Scan for the cell matching the given text and deliver its [X, Y] coordinate at center. 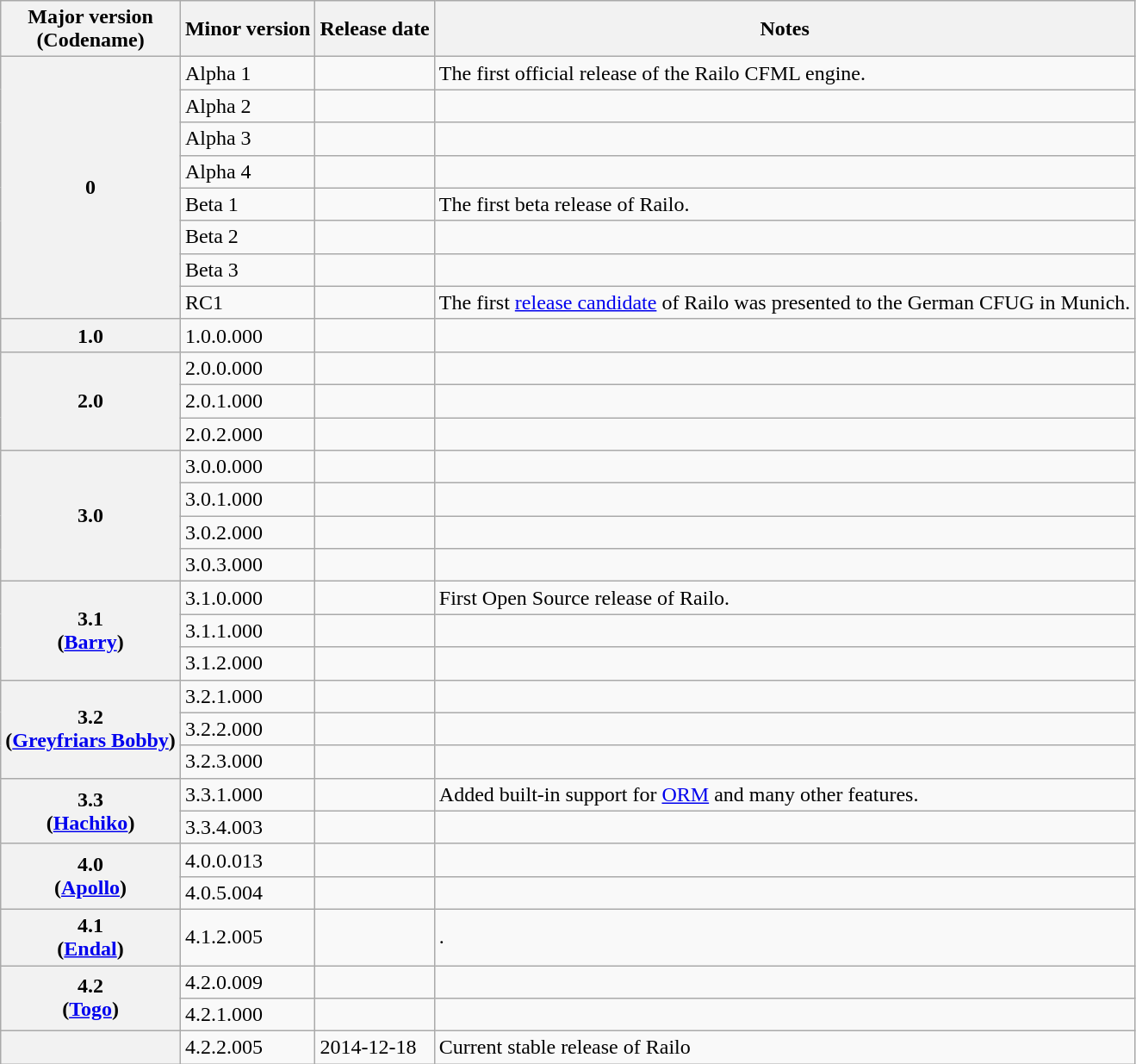
3.2(Greyfriars Bobby) [91, 729]
The first official release of the Railo CFML engine. [785, 73]
3.1.0.000 [248, 598]
Release date [375, 29]
4.2(Togo) [91, 998]
2.0 [91, 401]
Beta 3 [248, 270]
Alpha 4 [248, 171]
Notes [785, 29]
4.0.5.004 [248, 893]
3.3.1.000 [248, 794]
Beta 1 [248, 204]
2.0.0.000 [248, 368]
Current stable release of Railo [785, 1048]
3.1(Barry) [91, 631]
3.0.3.000 [248, 565]
2014-12-18 [375, 1048]
3.0.0.000 [248, 467]
The first release candidate of Railo was presented to the German CFUG in Munich. [785, 302]
3.2.1.000 [248, 696]
3.0.1.000 [248, 500]
3.1.1.000 [248, 631]
3.1.2.000 [248, 663]
The first beta release of Railo. [785, 204]
3.2.3.000 [248, 762]
4.0(Apollo) [91, 876]
3.3(Hachiko) [91, 811]
Major version(Codename) [91, 29]
3.0.2.000 [248, 532]
1.0.0.000 [248, 335]
0 [91, 188]
1.0 [91, 335]
4.1(Endal) [91, 937]
RC1 [248, 302]
4.2.1.000 [248, 1015]
Beta 2 [248, 237]
4.1.2.005 [248, 937]
3.2.2.000 [248, 729]
4.2.0.009 [248, 981]
Added built-in support for ORM and many other features. [785, 794]
2.0.2.000 [248, 433]
First Open Source release of Railo. [785, 598]
. [785, 937]
Alpha 2 [248, 106]
2.0.1.000 [248, 401]
3.0 [91, 516]
Alpha 1 [248, 73]
Minor version [248, 29]
4.2.2.005 [248, 1048]
3.3.4.003 [248, 827]
4.0.0.013 [248, 860]
Alpha 3 [248, 139]
